Provide the (X, Y) coordinate of the cell's center where the given text is located.  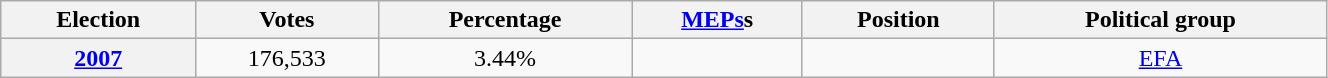
EFA (1160, 58)
3.44% (505, 58)
MEPss (717, 20)
2007 (98, 58)
176,533 (288, 58)
Election (98, 20)
Position (898, 20)
Political group (1160, 20)
Percentage (505, 20)
Votes (288, 20)
